Return the (x, y) coordinate for the center point of the cell that contains the specified text.  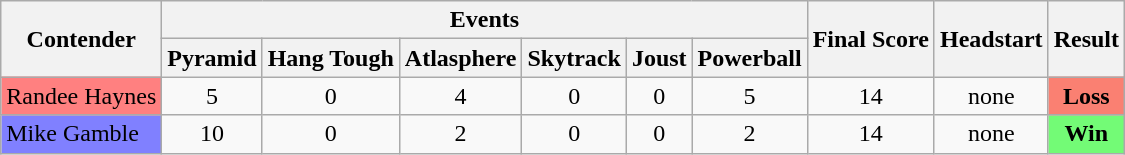
Events (484, 20)
Atlasphere (460, 58)
Loss (1086, 96)
Randee Haynes (82, 96)
4 (460, 96)
Skytrack (574, 58)
Joust (659, 58)
Contender (82, 39)
10 (212, 134)
Final Score (870, 39)
Hang Tough (330, 58)
Headstart (991, 39)
Win (1086, 134)
Mike Gamble (82, 134)
Powerball (750, 58)
Pyramid (212, 58)
Result (1086, 39)
